Detect which cell encompasses the target text, then output its (X, Y) center coordinate. 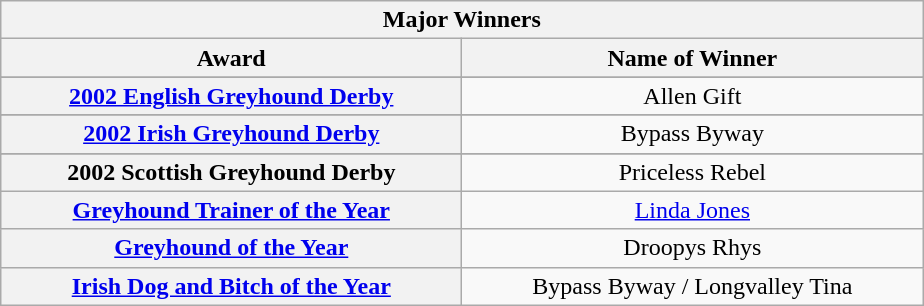
Bypass Byway / Longvalley Tina (692, 286)
Linda Jones (692, 210)
Name of Winner (692, 58)
2002 English Greyhound Derby (232, 96)
2002 Irish Greyhound Derby (232, 134)
Bypass Byway (692, 134)
Greyhound Trainer of the Year (232, 210)
Allen Gift (692, 96)
Droopys Rhys (692, 248)
Irish Dog and Bitch of the Year (232, 286)
Priceless Rebel (692, 172)
2002 Scottish Greyhound Derby (232, 172)
Greyhound of the Year (232, 248)
Award (232, 58)
Major Winners (462, 20)
